Find where the given text appears and provide that cell's center as (X, Y) coordinate. 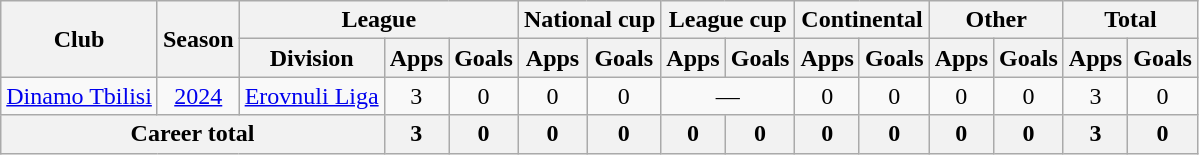
Division (312, 58)
Continental (862, 20)
Season (198, 39)
2024 (198, 96)
Total (1130, 20)
Other (996, 20)
National cup (589, 20)
League (378, 20)
Dinamo Tbilisi (80, 96)
— (728, 96)
Career total (192, 134)
League cup (728, 20)
Erovnuli Liga (312, 96)
Club (80, 39)
